Output the [X, Y] coordinate of the center of the cell containing the given text.  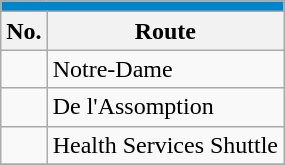
Notre-Dame [165, 69]
De l'Assomption [165, 107]
Route [165, 31]
Health Services Shuttle [165, 145]
No. [24, 31]
